Pinpoint the cell where the given text exists, returning its (X, Y) midpoint coordinate. 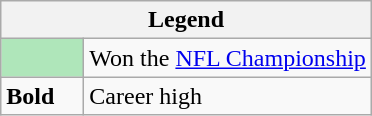
Legend (186, 20)
Won the NFL Championship (228, 58)
Career high (228, 96)
Bold (42, 96)
